Return [X, Y] of the center of cell containing provided text 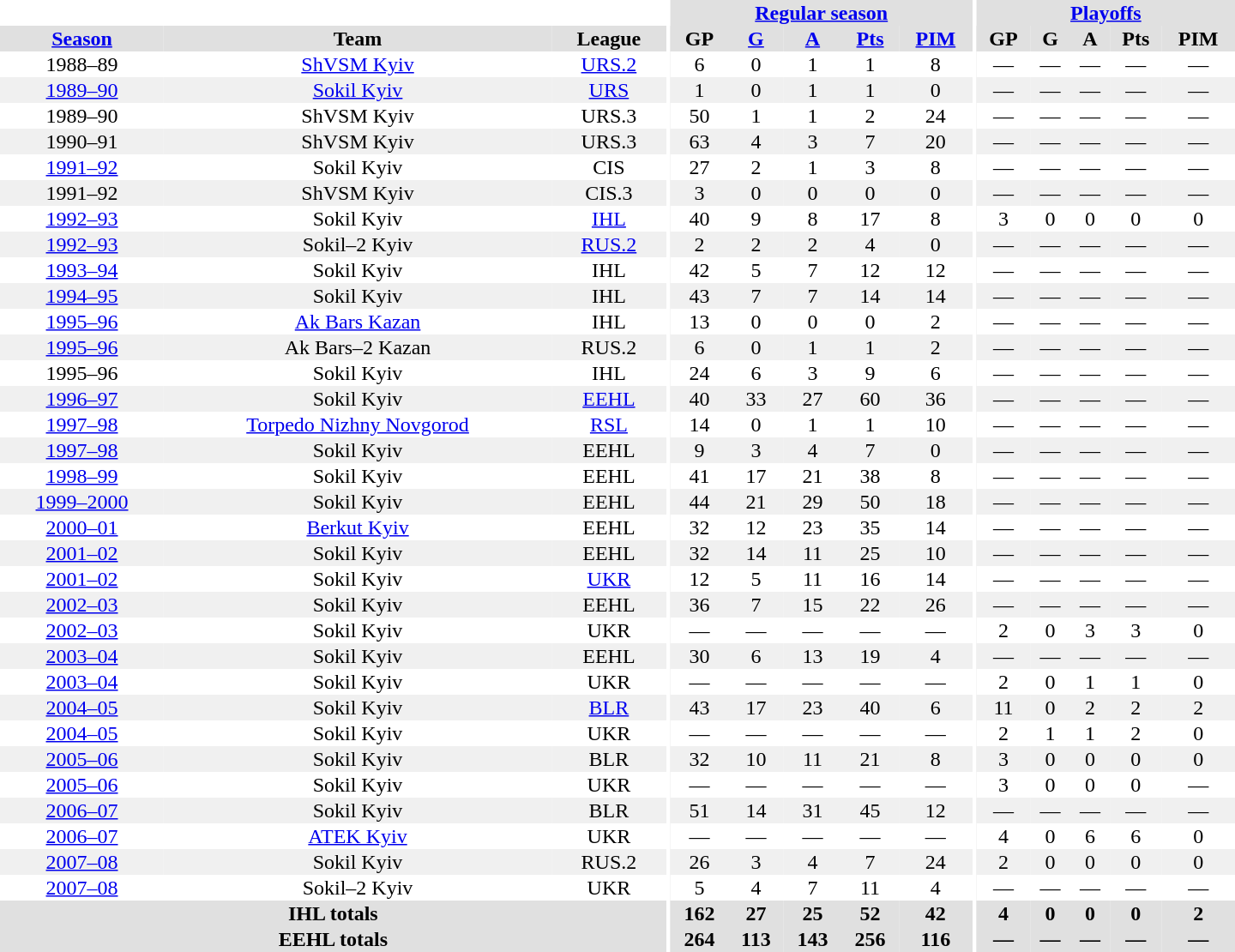
44 [700, 502]
1993–94 [82, 270]
1990–91 [82, 142]
Ak Bars Kazan [358, 322]
URS [609, 90]
CIS.3 [609, 193]
35 [870, 527]
1998–99 [82, 476]
63 [700, 142]
Torpedo Nizhny Novgorod [358, 425]
CIS [609, 167]
RSL [609, 425]
1996–97 [82, 399]
Ak Bars–2 Kazan [358, 347]
30 [700, 656]
264 [700, 939]
EEHL totals [333, 939]
Season [82, 39]
113 [756, 939]
45 [870, 810]
20 [935, 142]
Regular season [822, 13]
29 [813, 502]
15 [813, 605]
Playoffs [1106, 13]
18 [935, 502]
31 [813, 810]
256 [870, 939]
League [609, 39]
IHL totals [333, 913]
60 [870, 399]
116 [935, 939]
Berkut Kyiv [358, 527]
Team [358, 39]
22 [870, 605]
38 [870, 476]
51 [700, 810]
ATEK Kyiv [358, 836]
52 [870, 913]
19 [870, 656]
1994–95 [82, 296]
1999–2000 [82, 502]
16 [870, 579]
162 [700, 913]
URS.2 [609, 64]
33 [756, 399]
2000–01 [82, 527]
41 [700, 476]
1988–89 [82, 64]
143 [813, 939]
